Locate the cell with the specified text and output its (x, y) center coordinate. 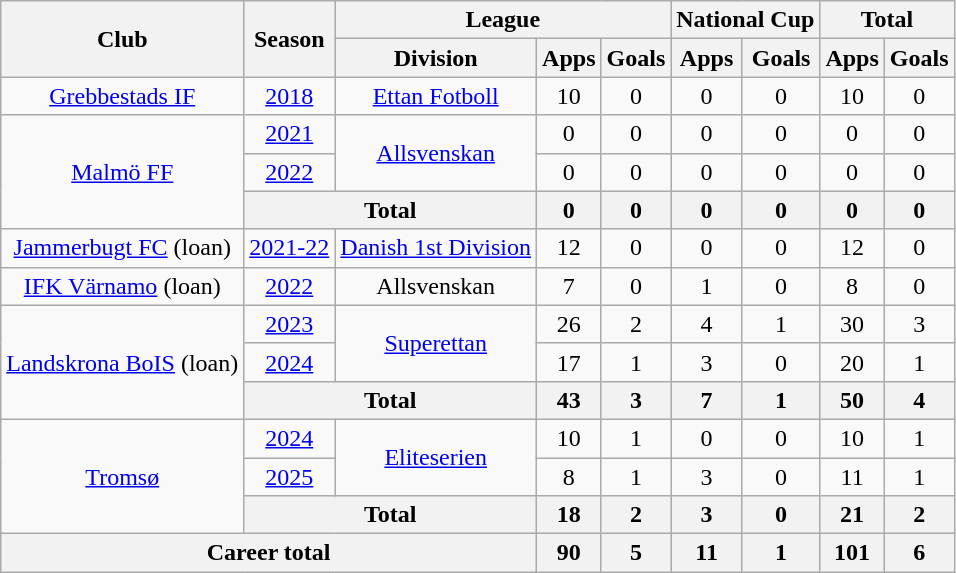
Season (290, 39)
Landskrona BoIS (loan) (122, 362)
Eliteserien (436, 457)
18 (569, 515)
2023 (290, 324)
43 (569, 400)
Danish 1st Division (436, 248)
26 (569, 324)
Tromsø (122, 476)
2018 (290, 96)
Ettan Fotboll (436, 96)
30 (852, 324)
IFK Värnamo (loan) (122, 286)
17 (569, 362)
Superettan (436, 343)
Career total (269, 553)
League (503, 20)
2025 (290, 477)
Malmö FF (122, 172)
21 (852, 515)
Grebbestads IF (122, 96)
Jammerbugt FC (loan) (122, 248)
50 (852, 400)
National Cup (746, 20)
Club (122, 39)
2021-22 (290, 248)
20 (852, 362)
Division (436, 58)
101 (852, 553)
90 (569, 553)
5 (636, 553)
2021 (290, 134)
6 (919, 553)
